Output the (X, Y) coordinate of the center of the cell containing the given text.  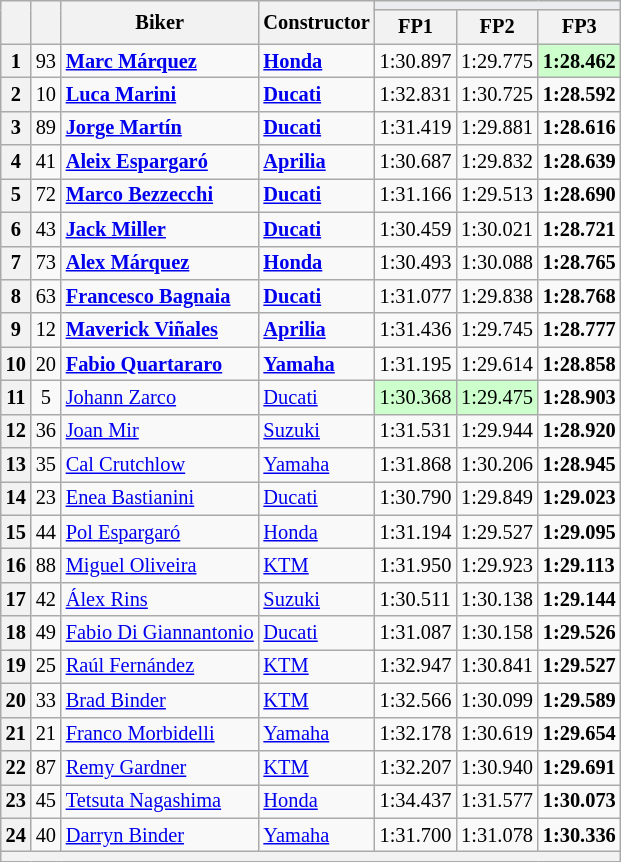
73 (46, 263)
1:29.095 (580, 532)
1:31.077 (416, 296)
1:30.841 (497, 666)
3 (16, 128)
1:29.944 (497, 431)
22 (16, 767)
1:28.639 (580, 162)
1:28.768 (580, 296)
1:31.194 (416, 532)
49 (46, 633)
Darryn Binder (160, 835)
1:31.419 (416, 128)
4 (16, 162)
41 (46, 162)
FP2 (497, 27)
1:30.336 (580, 835)
1:31.700 (416, 835)
1:29.838 (497, 296)
1:29.923 (497, 565)
Francesco Bagnaia (160, 296)
7 (16, 263)
1:28.920 (580, 431)
11 (16, 397)
1:28.777 (580, 330)
Franco Morbidelli (160, 734)
1:32.566 (416, 700)
1:31.087 (416, 633)
44 (46, 532)
1:32.947 (416, 666)
14 (16, 498)
Pol Espargaró (160, 532)
63 (46, 296)
1:29.589 (580, 700)
Maverick Viñales (160, 330)
Joan Mir (160, 431)
1:29.849 (497, 498)
Marco Bezzecchi (160, 195)
35 (46, 465)
Remy Gardner (160, 767)
Tetsuta Nagashima (160, 801)
1:30.099 (497, 700)
36 (46, 431)
18 (16, 633)
88 (46, 565)
6 (16, 229)
1:30.368 (416, 397)
1:28.721 (580, 229)
13 (16, 465)
1:31.078 (497, 835)
Luca Marini (160, 94)
1:30.459 (416, 229)
1:30.790 (416, 498)
1:28.945 (580, 465)
Raúl Fernández (160, 666)
9 (16, 330)
Constructor (317, 22)
1:30.493 (416, 263)
1:29.113 (580, 565)
15 (16, 532)
1:29.775 (497, 61)
Biker (160, 22)
1:31.166 (416, 195)
72 (46, 195)
1:30.138 (497, 599)
8 (16, 296)
Johann Zarco (160, 397)
Fabio Di Giannantonio (160, 633)
1:31.195 (416, 364)
1:29.513 (497, 195)
Marc Márquez (160, 61)
1:31.868 (416, 465)
Jorge Martín (160, 128)
1:28.592 (580, 94)
1:31.577 (497, 801)
1:30.206 (497, 465)
1:30.088 (497, 263)
Alex Márquez (160, 263)
FP1 (416, 27)
1:28.903 (580, 397)
1:30.940 (497, 767)
1:31.950 (416, 565)
1:32.831 (416, 94)
1:28.690 (580, 195)
1:30.897 (416, 61)
33 (46, 700)
1:28.765 (580, 263)
Fabio Quartararo (160, 364)
42 (46, 599)
Enea Bastianini (160, 498)
89 (46, 128)
1:28.858 (580, 364)
Jack Miller (160, 229)
1:28.616 (580, 128)
Cal Crutchlow (160, 465)
1:29.881 (497, 128)
Miguel Oliveira (160, 565)
1:34.437 (416, 801)
87 (46, 767)
45 (46, 801)
1:29.832 (497, 162)
40 (46, 835)
1:30.158 (497, 633)
24 (16, 835)
1:29.144 (580, 599)
Álex Rins (160, 599)
Aleix Espargaró (160, 162)
1:30.511 (416, 599)
1:29.023 (580, 498)
Brad Binder (160, 700)
1:32.178 (416, 734)
1:30.021 (497, 229)
1:32.207 (416, 767)
1 (16, 61)
93 (46, 61)
43 (46, 229)
1:28.462 (580, 61)
1:30.073 (580, 801)
1:29.614 (497, 364)
1:29.526 (580, 633)
1:31.436 (416, 330)
1:29.654 (580, 734)
17 (16, 599)
FP3 (580, 27)
1:30.725 (497, 94)
16 (16, 565)
25 (46, 666)
1:29.475 (497, 397)
1:29.691 (580, 767)
1:31.531 (416, 431)
1:29.745 (497, 330)
19 (16, 666)
2 (16, 94)
1:30.619 (497, 734)
1:30.687 (416, 162)
